From the cell containing the given text, extract its center point as [x, y] coordinate. 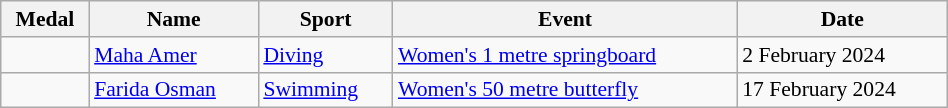
2 February 2024 [842, 55]
Farida Osman [174, 90]
Women's 50 metre butterfly [565, 90]
Event [565, 19]
Sport [326, 19]
Medal [45, 19]
17 February 2024 [842, 90]
Date [842, 19]
Maha Amer [174, 55]
Diving [326, 55]
Swimming [326, 90]
Women's 1 metre springboard [565, 55]
Name [174, 19]
